Locate the cell with the specified text and output its (X, Y) center coordinate. 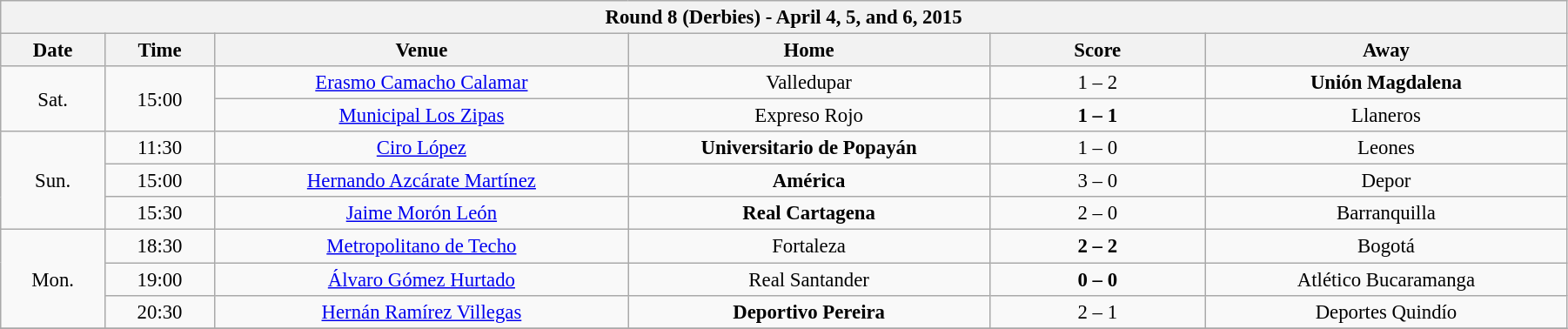
Jaime Morón León (421, 213)
Barranquilla (1385, 213)
Valledupar (809, 83)
Hernán Ramírez Villegas (421, 312)
1 – 0 (1097, 148)
Time (160, 50)
1 – 2 (1097, 83)
Real Cartagena (809, 213)
Llaneros (1385, 116)
19:00 (160, 279)
2 – 1 (1097, 312)
Deportivo Pereira (809, 312)
Álvaro Gómez Hurtado (421, 279)
11:30 (160, 148)
Real Santander (809, 279)
Universitario de Popayán (809, 148)
20:30 (160, 312)
Municipal Los Zipas (421, 116)
Venue (421, 50)
Sat. (53, 99)
Ciro López (421, 148)
2 – 2 (1097, 246)
Erasmo Camacho Calamar (421, 83)
0 – 0 (1097, 279)
Mon. (53, 279)
Home (809, 50)
Metropolitano de Techo (421, 246)
3 – 0 (1097, 181)
18:30 (160, 246)
15:30 (160, 213)
Date (53, 50)
Fortaleza (809, 246)
América (809, 181)
Deportes Quindío (1385, 312)
Round 8 (Derbies) - April 4, 5, and 6, 2015 (784, 17)
Leones (1385, 148)
1 – 1 (1097, 116)
2 – 0 (1097, 213)
Sun. (53, 181)
Atlético Bucaramanga (1385, 279)
Away (1385, 50)
Score (1097, 50)
Expreso Rojo (809, 116)
Hernando Azcárate Martínez (421, 181)
Depor (1385, 181)
Bogotá (1385, 246)
Unión Magdalena (1385, 83)
